Search for the cell housing the specified text and yield its (X, Y) center coordinate. 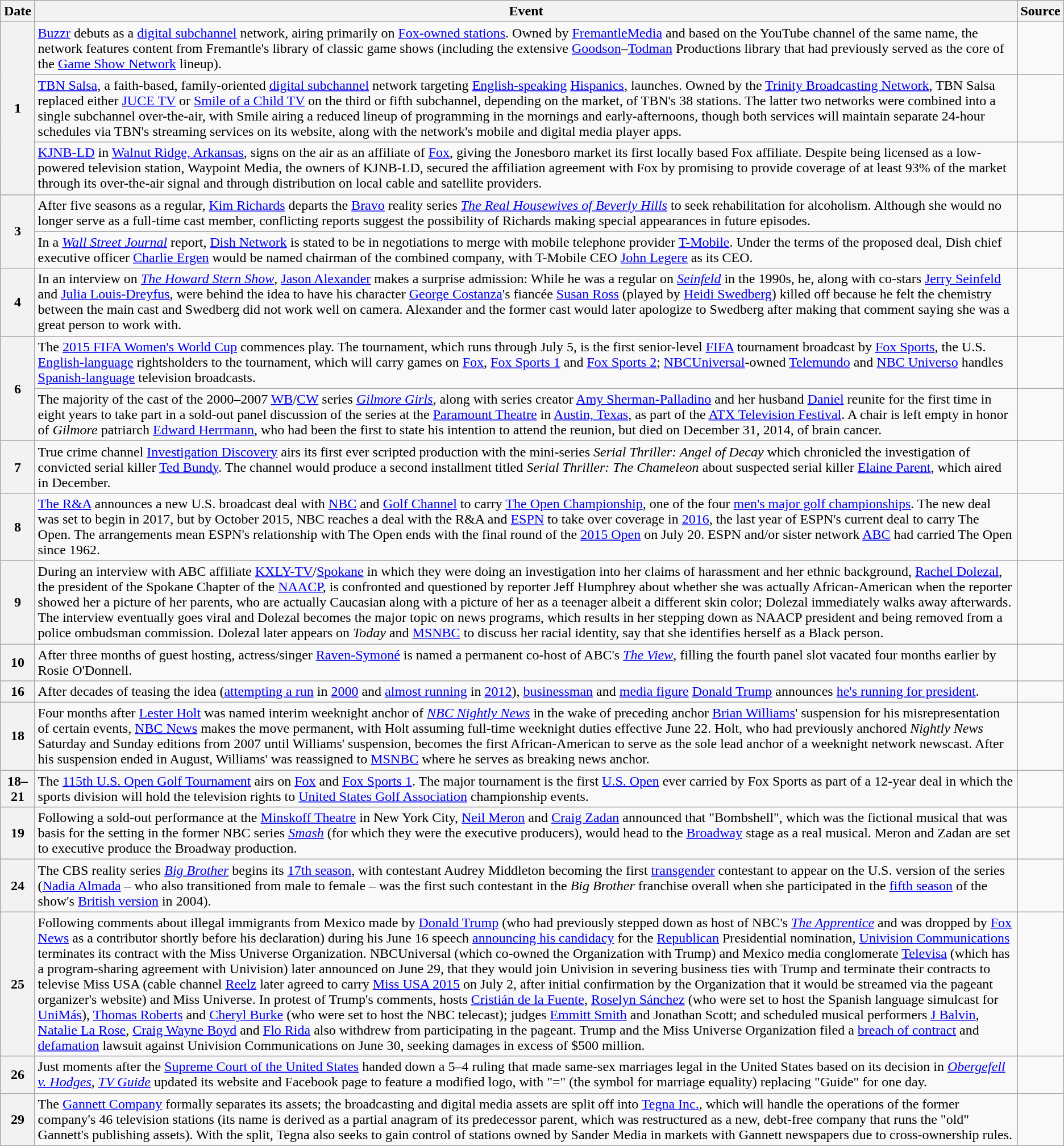
1 (18, 108)
Event (526, 11)
Source (1040, 11)
Date (18, 11)
7 (18, 467)
3 (18, 231)
18 (18, 737)
8 (18, 526)
25 (18, 984)
4 (18, 302)
18–21 (18, 789)
26 (18, 1074)
19 (18, 833)
10 (18, 662)
16 (18, 692)
9 (18, 602)
29 (18, 1119)
24 (18, 886)
6 (18, 388)
